Scan for the cell matching the given text and deliver its [X, Y] coordinate at center. 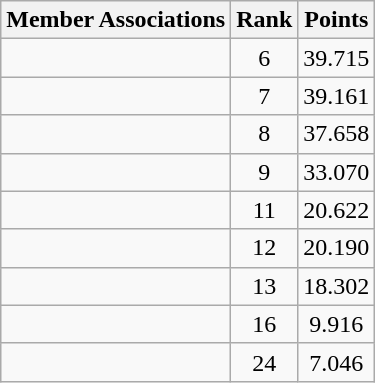
7 [264, 96]
Member Associations [116, 20]
33.070 [336, 172]
20.622 [336, 210]
18.302 [336, 286]
39.161 [336, 96]
9 [264, 172]
7.046 [336, 362]
Points [336, 20]
24 [264, 362]
11 [264, 210]
13 [264, 286]
8 [264, 134]
20.190 [336, 248]
39.715 [336, 58]
37.658 [336, 134]
6 [264, 58]
9.916 [336, 324]
12 [264, 248]
16 [264, 324]
Rank [264, 20]
